Identify which cell holds the provided text, then report its (X, Y) central coordinate. 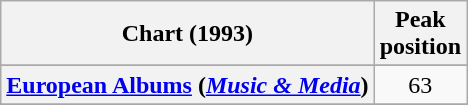
European Albums (Music & Media) (188, 85)
63 (420, 85)
Chart (1993) (188, 34)
Peakposition (420, 34)
